From the cell containing the given text, extract its center point as [X, Y] coordinate. 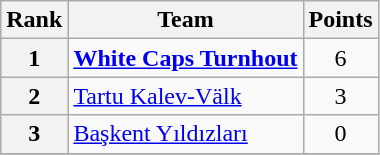
Tartu Kalev-Välk [186, 96]
6 [340, 58]
0 [340, 134]
White Caps Turnhout [186, 58]
Rank [34, 20]
Points [340, 20]
Başkent Yıldızları [186, 134]
2 [34, 96]
Team [186, 20]
1 [34, 58]
